Scan for the cell matching the given text and deliver its (X, Y) coordinate at center. 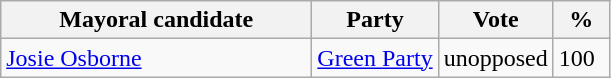
Mayoral candidate (156, 20)
Party (375, 20)
Vote (496, 20)
Josie Osborne (156, 58)
% (581, 20)
unopposed (496, 58)
100 (581, 58)
Green Party (375, 58)
